Pinpoint the cell where the given text exists, returning its (x, y) midpoint coordinate. 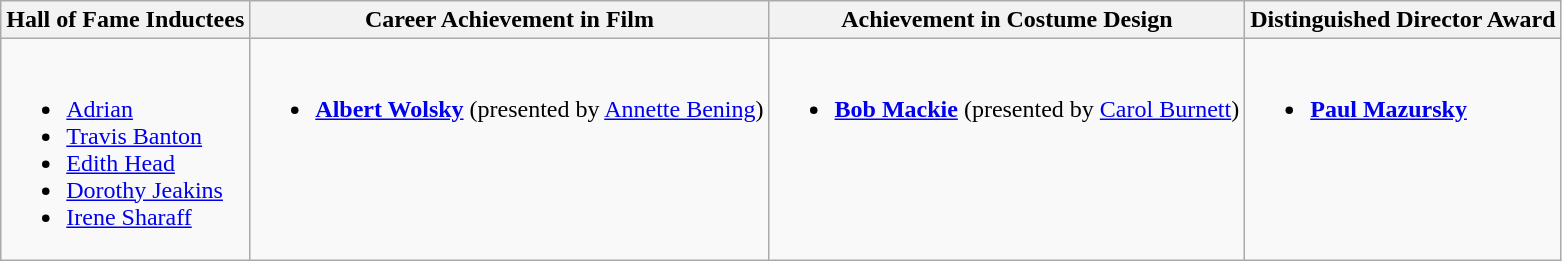
AdrianTravis BantonEdith HeadDorothy JeakinsIrene Sharaff (126, 150)
Career Achievement in Film (510, 20)
Distinguished Director Award (1403, 20)
Paul Mazursky (1403, 150)
Hall of Fame Inductees (126, 20)
Albert Wolsky (presented by Annette Bening) (510, 150)
Achievement in Costume Design (1007, 20)
Bob Mackie (presented by Carol Burnett) (1007, 150)
